Identify which cell holds the provided text, then report its [X, Y] central coordinate. 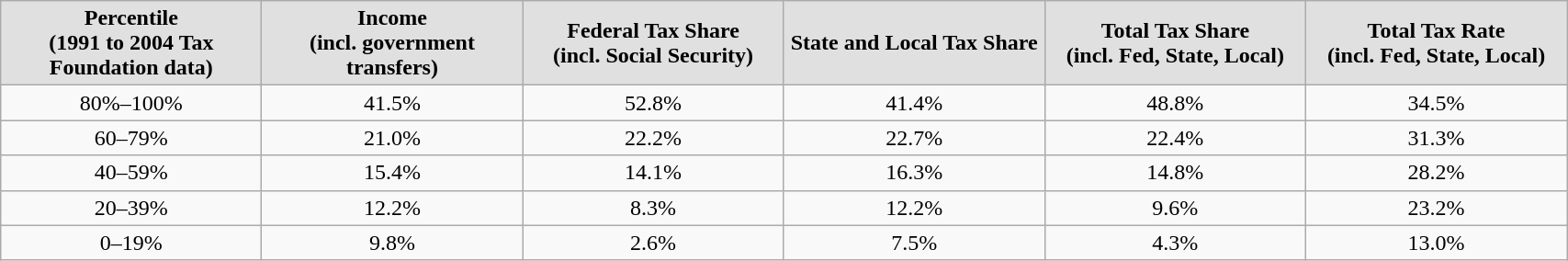
20–39% [131, 208]
16.3% [914, 173]
22.4% [1175, 138]
14.1% [653, 173]
Percentile(1991 to 2004 Tax Foundation data) [131, 43]
14.8% [1175, 173]
41.4% [914, 103]
23.2% [1436, 208]
Total Tax Share(incl. Fed, State, Local) [1175, 43]
8.3% [653, 208]
0–19% [131, 243]
34.5% [1436, 103]
State and Local Tax Share [914, 43]
15.4% [392, 173]
40–59% [131, 173]
Total Tax Rate(incl. Fed, State, Local) [1436, 43]
41.5% [392, 103]
48.8% [1175, 103]
4.3% [1175, 243]
7.5% [914, 243]
9.8% [392, 243]
9.6% [1175, 208]
13.0% [1436, 243]
21.0% [392, 138]
80%–100% [131, 103]
22.2% [653, 138]
Federal Tax Share(incl. Social Security) [653, 43]
52.8% [653, 103]
Income(incl. government transfers) [392, 43]
31.3% [1436, 138]
60–79% [131, 138]
2.6% [653, 243]
28.2% [1436, 173]
22.7% [914, 138]
